For the text-containing cell, return its midpoint in (X, Y) coordinate format. 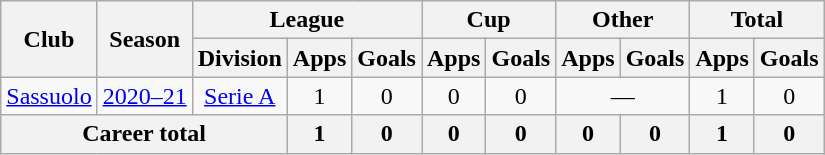
League (306, 20)
Other (623, 20)
— (623, 96)
Total (757, 20)
Sassuolo (49, 96)
2020–21 (144, 96)
Cup (489, 20)
Season (144, 39)
Career total (144, 134)
Club (49, 39)
Serie A (240, 96)
Division (240, 58)
